For the text-containing cell, return its midpoint in (X, Y) coordinate format. 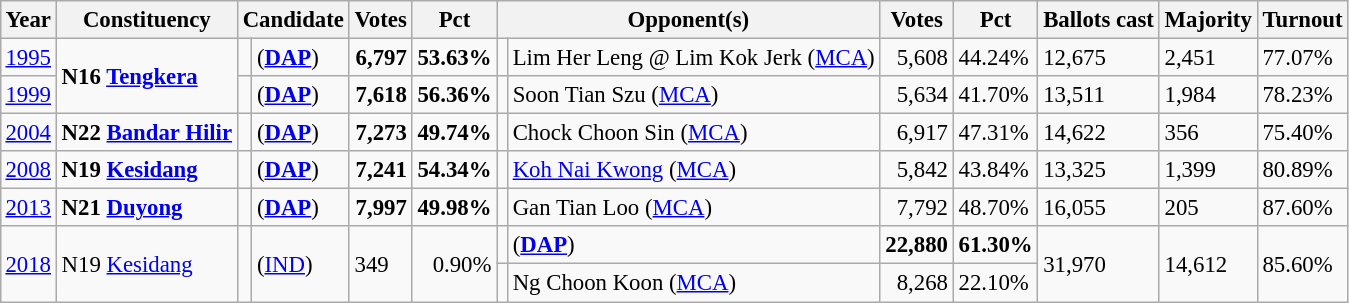
44.24% (996, 57)
13,325 (1098, 170)
80.89% (1302, 170)
8,268 (916, 283)
356 (1208, 133)
14,612 (1208, 264)
(IND) (301, 264)
87.60% (1302, 208)
61.30% (996, 245)
7,618 (380, 95)
41.70% (996, 95)
54.34% (454, 170)
1995 (28, 57)
7,273 (380, 133)
5,634 (916, 95)
31,970 (1098, 264)
2004 (28, 133)
48.70% (996, 208)
Ng Choon Koon (MCA) (694, 283)
Turnout (1302, 20)
5,842 (916, 170)
1999 (28, 95)
14,622 (1098, 133)
2013 (28, 208)
Candidate (293, 20)
49.74% (454, 133)
56.36% (454, 95)
85.60% (1302, 264)
47.31% (996, 133)
Soon Tian Szu (MCA) (694, 95)
1,984 (1208, 95)
49.98% (454, 208)
Majority (1208, 20)
N22 Bandar Hilir (146, 133)
7,792 (916, 208)
78.23% (1302, 95)
12,675 (1098, 57)
6,917 (916, 133)
Koh Nai Kwong (MCA) (694, 170)
13,511 (1098, 95)
Ballots cast (1098, 20)
7,997 (380, 208)
7,241 (380, 170)
43.84% (996, 170)
205 (1208, 208)
22.10% (996, 283)
5,608 (916, 57)
77.07% (1302, 57)
75.40% (1302, 133)
53.63% (454, 57)
Constituency (146, 20)
2,451 (1208, 57)
1,399 (1208, 170)
Chock Choon Sin (MCA) (694, 133)
Lim Her Leng @ Lim Kok Jerk (MCA) (694, 57)
Gan Tian Loo (MCA) (694, 208)
0.90% (454, 264)
2018 (28, 264)
N16 Tengkera (146, 76)
16,055 (1098, 208)
N21 Duyong (146, 208)
2008 (28, 170)
Opponent(s) (688, 20)
6,797 (380, 57)
349 (380, 264)
22,880 (916, 245)
Year (28, 20)
